Extract the [x, y] coordinate from the center of the cell holding the provided text.  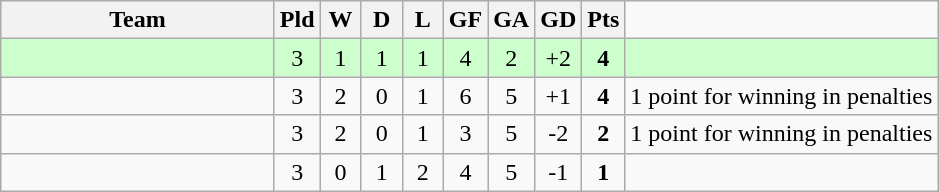
Team [138, 20]
+2 [558, 58]
Pts [604, 20]
Pld [297, 20]
6 [465, 96]
-2 [558, 134]
GD [558, 20]
L [422, 20]
GF [465, 20]
+1 [558, 96]
GA [512, 20]
-1 [558, 172]
W [340, 20]
D [382, 20]
